Detect which cell encompasses the target text, then output its [x, y] center coordinate. 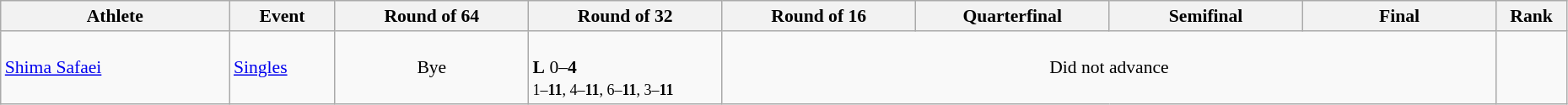
Semifinal [1206, 16]
Rank [1532, 16]
Did not advance [1109, 67]
L 0–41–11, 4–11, 6–11, 3–11 [626, 67]
Round of 64 [432, 16]
Bye [432, 67]
Round of 16 [818, 16]
Round of 32 [626, 16]
Event [282, 16]
Shima Safaei [115, 67]
Final [1398, 16]
Quarterfinal [1012, 16]
Athlete [115, 16]
Singles [282, 67]
